Pinpoint the cell where the given text exists, returning its (X, Y) midpoint coordinate. 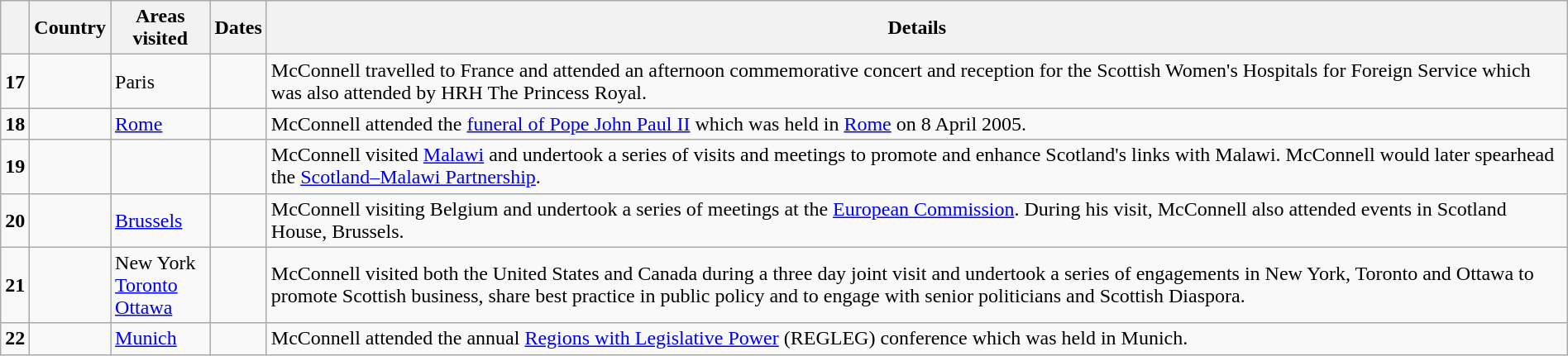
Munich (160, 339)
Rome (160, 124)
McConnell attended the annual Regions with Legislative Power (REGLEG) conference which was held in Munich. (916, 339)
22 (15, 339)
Details (916, 28)
Country (70, 28)
McConnell attended the funeral of Pope John Paul II which was held in Rome on 8 April 2005. (916, 124)
New York Toronto Ottawa (160, 285)
Paris (160, 81)
Areas visited (160, 28)
Dates (238, 28)
Brussels (160, 220)
18 (15, 124)
21 (15, 285)
19 (15, 167)
17 (15, 81)
20 (15, 220)
